Pinpoint the cell where the given text exists, returning its (X, Y) midpoint coordinate. 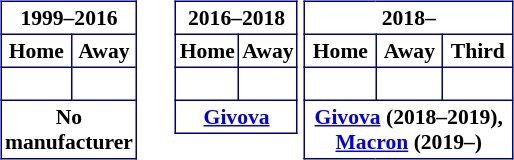
Givova (236, 116)
2016–2018 (236, 18)
No manufacturer (68, 129)
2018– (409, 18)
Third (478, 50)
Givova (2018–2019), Macron (2019–) (409, 129)
1999–2016 (68, 18)
